For the text-containing cell, return its midpoint in [X, Y] coordinate format. 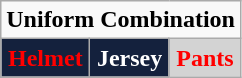
Jersey [130, 58]
Pants [204, 58]
Helmet [46, 58]
Uniform Combination [121, 20]
